Provide the (X, Y) coordinate of the cell's center where the given text is located.  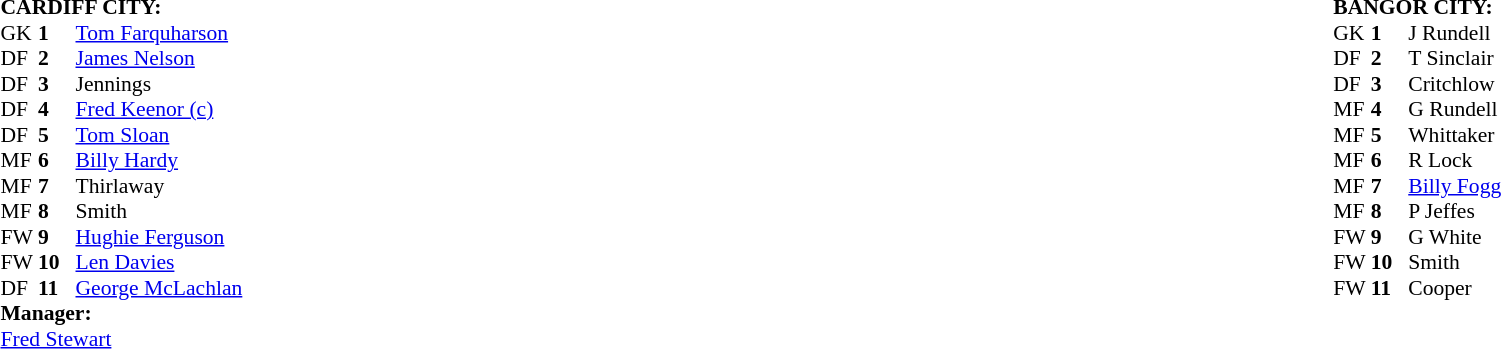
Jennings (160, 84)
Tom Sloan (160, 135)
James Nelson (160, 59)
Tom Farquharson (160, 33)
Billy Hardy (160, 161)
J Rundell (1454, 33)
Billy Fogg (1454, 186)
Whittaker (1454, 135)
G Rundell (1454, 109)
Hughie Ferguson (160, 237)
T Sinclair (1454, 59)
G White (1454, 237)
Cooper (1454, 288)
Critchlow (1454, 84)
P Jeffes (1454, 211)
George McLachlan (160, 288)
Thirlaway (160, 186)
Manager: (121, 313)
Fred Keenor (c) (160, 109)
R Lock (1454, 161)
Len Davies (160, 263)
